Detect which cell encompasses the target text, then output its [X, Y] center coordinate. 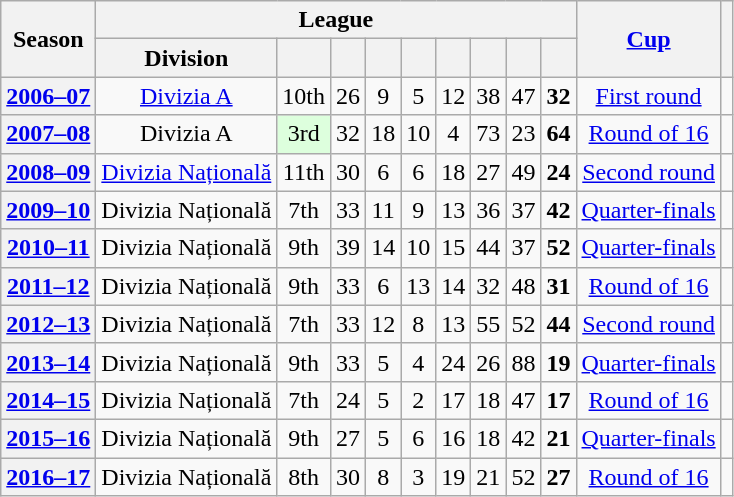
2012–13 [48, 324]
League [336, 20]
15 [454, 248]
Division [186, 58]
3rd [304, 134]
2009–10 [48, 210]
11th [304, 172]
2015–16 [48, 438]
2013–14 [48, 362]
10th [304, 96]
48 [524, 286]
88 [524, 362]
2014–15 [48, 400]
49 [524, 172]
2016–17 [48, 477]
Cup [648, 39]
11 [384, 210]
73 [488, 134]
31 [558, 286]
2011–12 [48, 286]
36 [488, 210]
2006–07 [48, 96]
23 [524, 134]
2007–08 [48, 134]
2 [418, 400]
38 [488, 96]
2010–11 [48, 248]
16 [454, 438]
First round [648, 96]
55 [488, 324]
8th [304, 477]
64 [558, 134]
2008–09 [48, 172]
3 [418, 477]
Season [48, 39]
39 [348, 248]
